Locate the cell with the specified text and output its [x, y] center coordinate. 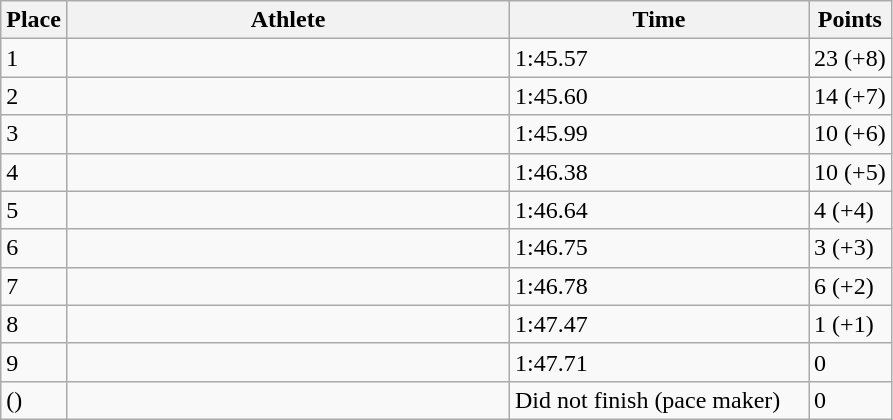
Place [34, 20]
10 (+5) [850, 172]
1:46.64 [660, 210]
1:46.78 [660, 286]
Did not finish (pace maker) [660, 400]
1:46.38 [660, 172]
Time [660, 20]
() [34, 400]
5 [34, 210]
2 [34, 96]
9 [34, 362]
23 (+8) [850, 58]
4 [34, 172]
1 (+1) [850, 324]
1:45.99 [660, 134]
7 [34, 286]
1:45.60 [660, 96]
3 [34, 134]
Points [850, 20]
3 (+3) [850, 248]
Athlete [288, 20]
14 (+7) [850, 96]
6 (+2) [850, 286]
1:45.57 [660, 58]
1:46.75 [660, 248]
6 [34, 248]
1 [34, 58]
8 [34, 324]
1:47.71 [660, 362]
1:47.47 [660, 324]
4 (+4) [850, 210]
10 (+6) [850, 134]
